Pinpoint the cell where the given text exists, returning its (X, Y) midpoint coordinate. 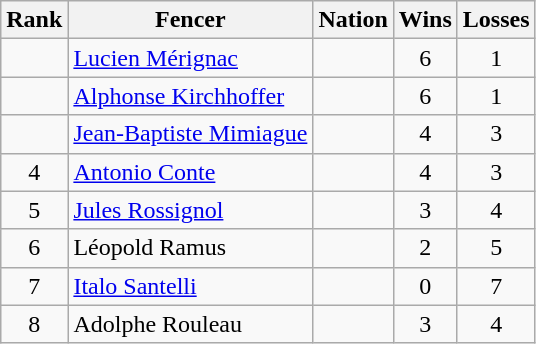
2 (425, 248)
Léopold Ramus (190, 248)
Italo Santelli (190, 286)
Nation (353, 20)
Losses (496, 20)
Wins (425, 20)
Fencer (190, 20)
Lucien Mérignac (190, 58)
Alphonse Kirchhoffer (190, 96)
Antonio Conte (190, 172)
Rank (34, 20)
0 (425, 286)
Jean-Baptiste Mimiague (190, 134)
8 (34, 324)
Adolphe Rouleau (190, 324)
Jules Rossignol (190, 210)
